Return the [x, y] coordinate for the center point of the cell that contains the specified text.  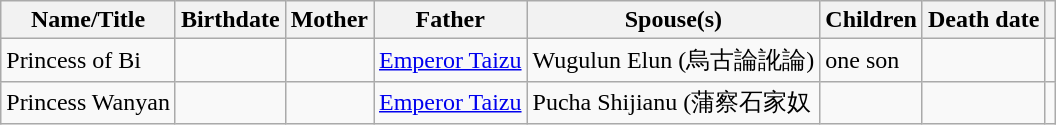
Name/Title [88, 20]
Father [451, 20]
Children [872, 20]
Birthdate [230, 20]
Death date [983, 20]
Spouse(s) [674, 20]
Princess Wanyan [88, 102]
Mother [329, 20]
one son [872, 60]
Pucha Shijianu (蒲察石家奴 [674, 102]
Wugulun Elun (烏古論訛論) [674, 60]
Princess of Bi [88, 60]
